Locate the cell with the specified text and output its [X, Y] center coordinate. 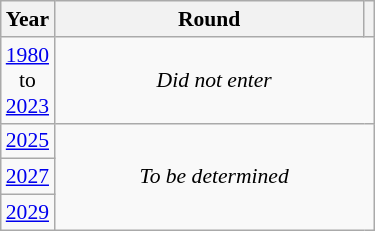
To be determined [214, 176]
2029 [28, 213]
Year [28, 19]
1980to2023 [28, 80]
Round [209, 19]
2025 [28, 141]
Did not enter [214, 80]
2027 [28, 177]
